Pinpoint the cell where the given text exists, returning its [X, Y] midpoint coordinate. 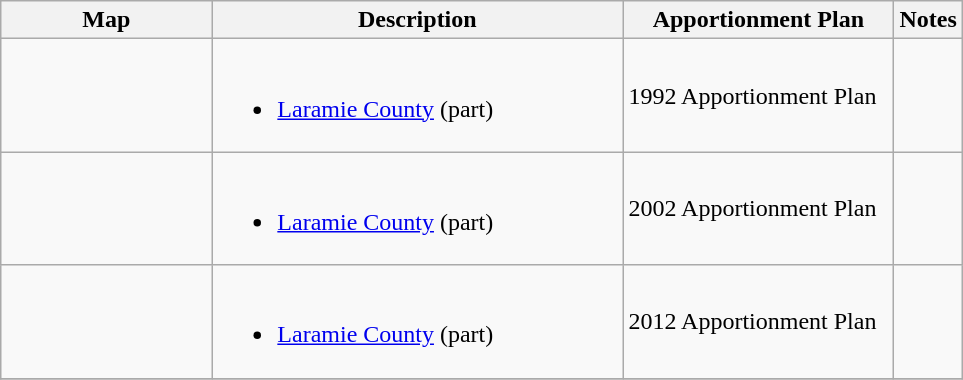
1992 Apportionment Plan [758, 96]
2002 Apportionment Plan [758, 208]
Notes [928, 20]
Map [106, 20]
Description [418, 20]
Apportionment Plan [758, 20]
2012 Apportionment Plan [758, 322]
